Find where the given text appears and provide that cell's center as (X, Y) coordinate. 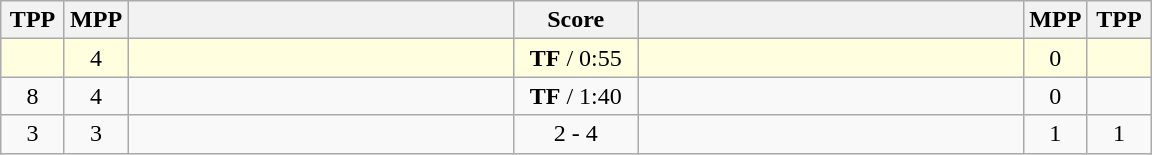
TF / 0:55 (576, 58)
Score (576, 20)
8 (33, 96)
2 - 4 (576, 134)
TF / 1:40 (576, 96)
